Identify which cell holds the provided text, then report its (X, Y) central coordinate. 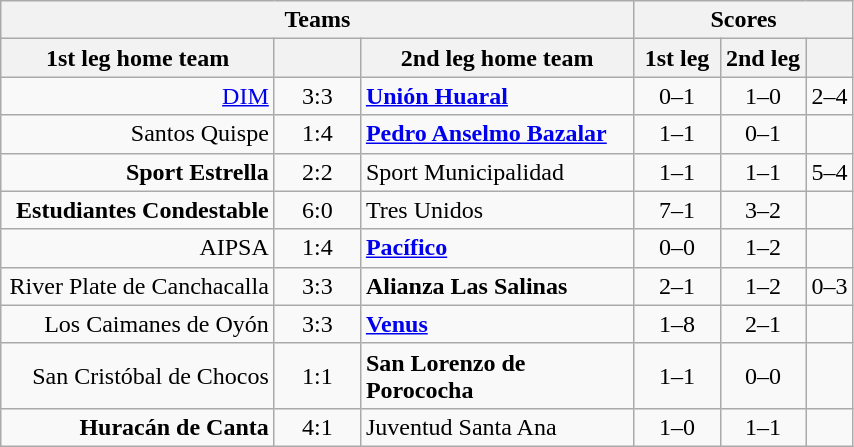
Sport Estrella (138, 172)
7–1 (677, 210)
3–2 (763, 210)
Sport Municipalidad (497, 172)
1st leg home team (138, 58)
San Cristóbal de Chocos (138, 376)
2:2 (317, 172)
Juventud Santa Ana (497, 427)
2nd leg (763, 58)
5–4 (830, 172)
Los Caimanes de Oyón (138, 324)
River Plate de Canchacalla (138, 286)
Teams (318, 20)
1:1 (317, 376)
AIPSA (138, 248)
2nd leg home team (497, 58)
Pedro Anselmo Bazalar (497, 134)
Estudiantes Condestable (138, 210)
0–3 (830, 286)
Alianza Las Salinas (497, 286)
San Lorenzo de Porococha (497, 376)
Santos Quispe (138, 134)
2–4 (830, 96)
1st leg (677, 58)
Pacífico (497, 248)
Scores (744, 20)
1–8 (677, 324)
Venus (497, 324)
Tres Unidos (497, 210)
Unión Huaral (497, 96)
6:0 (317, 210)
DIM (138, 96)
Huracán de Canta (138, 427)
4:1 (317, 427)
